Identify which cell holds the provided text, then report its (X, Y) central coordinate. 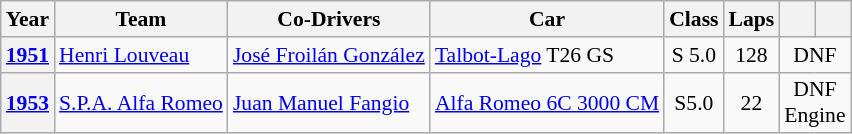
Juan Manuel Fangio (329, 102)
Car (547, 19)
Co-Drivers (329, 19)
S5.0 (694, 102)
1953 (28, 102)
Laps (752, 19)
S.P.A. Alfa Romeo (141, 102)
DNF (814, 55)
S 5.0 (694, 55)
Talbot-Lago T26 GS (547, 55)
DNFEngine (814, 102)
Henri Louveau (141, 55)
Team (141, 19)
128 (752, 55)
Class (694, 19)
Alfa Romeo 6C 3000 CM (547, 102)
Year (28, 19)
22 (752, 102)
José Froilán González (329, 55)
1951 (28, 55)
